Pinpoint the cell where the given text exists, returning its [X, Y] midpoint coordinate. 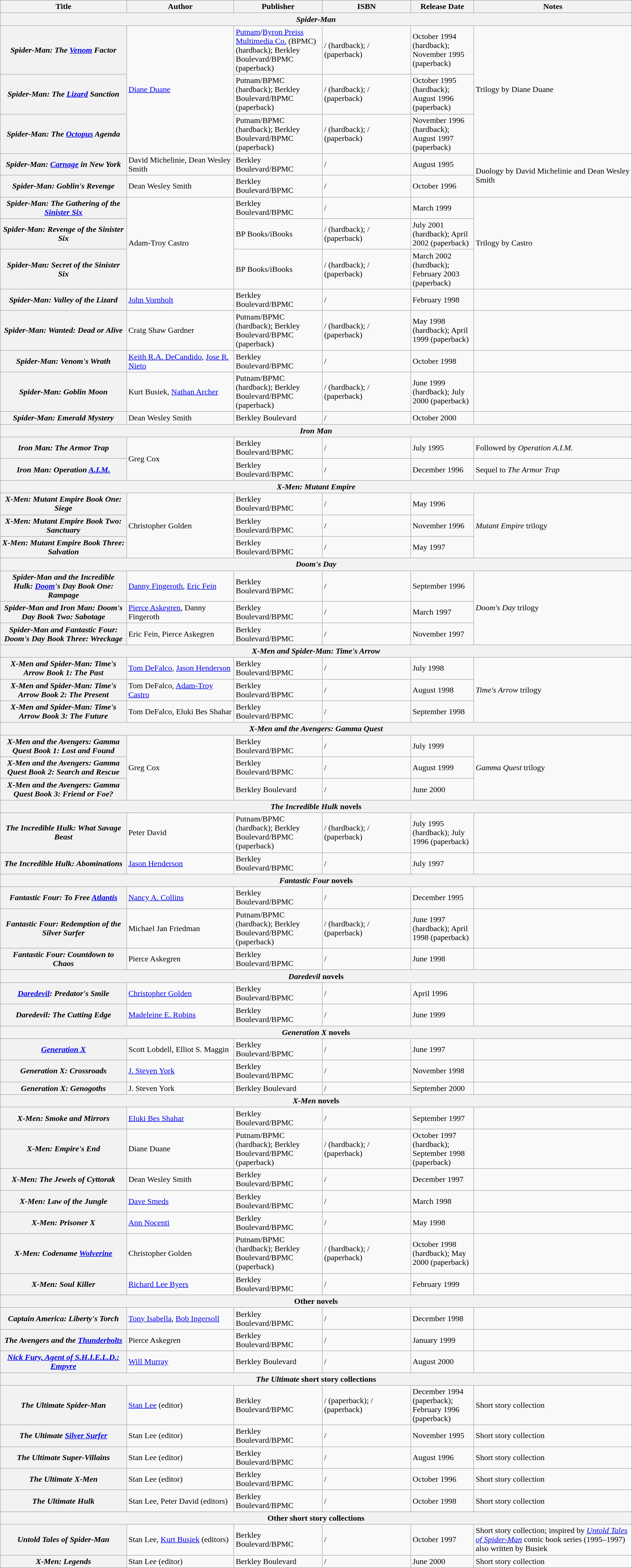
John Vornholt [180, 300]
November 1996 (hardback); August 1997 (paperback) [442, 134]
Captain America: Liberty's Torch [63, 1318]
October 1997 (hardback); September 1998 (paperback) [442, 1149]
March 1997 [442, 612]
Iron Man: Operation A.I.M. [63, 470]
Gamma Quest trilogy [553, 768]
The Avengers and the Thunderbolts [63, 1340]
Spider-Man [316, 19]
Will Murray [180, 1362]
Generation X novels [316, 1032]
Eric Fein, Pierce Askegren [180, 634]
Richard Lee Byers [180, 1284]
Generation X: Genogoths [63, 1088]
Trilogy by Diane Duane [553, 90]
Ann Nocenti [180, 1223]
Madeleine E. Robins [180, 1015]
Author [180, 7]
The Ultimate Silver Surfer [63, 1436]
March 1999 [442, 208]
X-Men and Spider-Man: Time's Arrow Book 1: The Past [63, 668]
Stan Lee, Kurt Busiek (editors) [180, 1540]
The Ultimate Super-Villains [63, 1458]
June 1997 [442, 1049]
Generation X [63, 1049]
Craig Shaw Gardner [180, 330]
Spider-Man: Valley of the Lizard [63, 300]
June 1997 (hardback); April 1998 (paperback) [442, 928]
David Michelinie, Dean Wesley Smith [180, 165]
Duology by David Michelinie and Dean Wesley Smith [553, 175]
Nick Fury, Agent of S.H.I.E.L.D.: Empyre [63, 1362]
Spider-Man: The Lizard Sanction [63, 94]
December 1995 [442, 897]
X-Men: Legends [63, 1561]
Spider-Man: The Octopus Agenda [63, 134]
December 1998 [442, 1318]
March 1998 [442, 1201]
X-Men: The Jewels of Cyttorak [63, 1179]
Kurt Busiek, Nathan Archer [180, 392]
September 1997 [442, 1118]
The Ultimate short story collections [316, 1379]
Tom DeFalco, Jason Henderson [180, 668]
Followed by Operation A.I.M. [553, 448]
May 1998 (hardback); April 1999 (paperback) [442, 330]
June 1998 [442, 959]
Trilogy by Castro [553, 243]
July 1998 [442, 668]
X-Men: Mutant Empire Book Three: Salvation [63, 547]
Doom's Day [316, 564]
Daredevil: The Cutting Edge [63, 1015]
Michael Jan Friedman [180, 928]
October 1998 (hardback); May 2000 (paperback) [442, 1253]
Putnam/Byron Preiss Multimedia Co. (BPMC) (hardback); Berkley Boulevard/BPMC (paperback) [278, 50]
Tony Isabella, Bob Ingersoll [180, 1318]
August 1998 [442, 690]
February 1998 [442, 300]
Short story collection; inspired by Untold Tales of Spider-Man comic book series (1995–1997) also written by Busiek [553, 1540]
Doom's Day trilogy [553, 608]
X-Men: Codename Wolverine [63, 1253]
April 1996 [442, 993]
Spider-Man: Emerald Mystery [63, 418]
Tom DeFalco, Adam-Troy Castro [180, 690]
Fantastic Four novels [316, 880]
September 1998 [442, 712]
Fantastic Four: Countdown to Chaos [63, 959]
Danny Fingeroth, Eric Fein [180, 586]
Spider-Man and the Incredible Hulk: Doom's Day Book One: Rampage [63, 586]
X-Men: Smoke and Mirrors [63, 1118]
October 1995 (hardback); August 1996 (paperback) [442, 94]
X-Men and Spider-Man: Time's Arrow [316, 651]
Jason Henderson [180, 863]
Spider-Man: Venom's Wrath [63, 361]
August 2000 [442, 1362]
November 1996 [442, 526]
X-Men novels [316, 1101]
Adam-Troy Castro [180, 243]
Spider-Man and Iron Man: Doom's Day Book Two: Sabotage [63, 612]
July 1995 [442, 448]
X-Men: Mutant Empire [316, 487]
September 1996 [442, 586]
ISBN [367, 7]
May 1998 [442, 1223]
The Ultimate X-Men [63, 1479]
/ (paperback); / (paperback) [367, 1405]
June 1999 [442, 1015]
Spider-Man: Goblin Moon [63, 392]
Peter David [180, 833]
X-Men and the Avengers: Gamma Quest Book 3: Friend or Foe? [63, 789]
September 2000 [442, 1088]
Stan Lee, Peter David (editors) [180, 1501]
November 1998 [442, 1071]
Daredevil novels [316, 976]
Scott Lobdell, Elliot S. Maggin [180, 1049]
December 1994 (paperback); February 1996 (paperback) [442, 1405]
Dave Smeds [180, 1201]
Title [63, 7]
Mutant Empire trilogy [553, 526]
November 1995 [442, 1436]
August 1999 [442, 768]
X-Men and the Avengers: Gamma Quest Book 2: Search and Rescue [63, 768]
June 1999 (hardback); July 2000 (paperback) [442, 392]
July 1997 [442, 863]
July 1999 [442, 746]
X-Men: Mutant Empire Book One: Siege [63, 504]
Time's Arrow trilogy [553, 690]
March 2002 (hardback); February 2003 (paperback) [442, 269]
Generation X: Crossroads [63, 1071]
December 1997 [442, 1179]
Spider-Man: Wanted: Dead or Alive [63, 330]
Keith R.A. DeCandido, Jose R. Nieto [180, 361]
X-Men and the Avengers: Gamma Quest [316, 729]
Tom DeFalco, Eluki Bes Shahar [180, 712]
X-Men: Soul Killer [63, 1284]
July 1995 (hardback); July 1996 (paperback) [442, 833]
X-Men and Spider-Man: Time's Arrow Book 2: The Present [63, 690]
Spider-Man: The Gathering of the Sinister Six [63, 208]
Fantastic Four: Redemption of the Silver Surfer [63, 928]
X-Men: Prisoner X [63, 1223]
July 2001 (hardback); April 2002 (paperback) [442, 234]
X-Men and Spider-Man: Time's Arrow Book 3: The Future [63, 712]
October 2000 [442, 418]
Sequel to The Armor Trap [553, 470]
The Incredible Hulk novels [316, 806]
Publisher [278, 7]
Untold Tales of Spider-Man [63, 1540]
December 1996 [442, 470]
Spider-Man and Fantastic Four: Doom's Day Book Three: Wreckage [63, 634]
Spider-Man: Secret of the Sinister Six [63, 269]
Notes [553, 7]
Spider-Man: Revenge of the Sinister Six [63, 234]
Daredevil: Predator's Smile [63, 993]
The Incredible Hulk: Abominations [63, 863]
Iron Man [316, 431]
May 1996 [442, 504]
May 1997 [442, 547]
Eluki Bes Shahar [180, 1118]
X-Men and the Avengers: Gamma Quest Book 1: Lost and Found [63, 746]
Other short story collections [316, 1518]
Fantastic Four: To Free Atlantis [63, 897]
Spider-Man: Carnage in New York [63, 165]
The Ultimate Hulk [63, 1501]
Nancy A. Collins [180, 897]
X-Men: Empire's End [63, 1149]
October 1997 [442, 1540]
August 1995 [442, 165]
The Ultimate Spider-Man [63, 1405]
August 1996 [442, 1458]
January 1999 [442, 1340]
October 1994 (hardback); November 1995 (paperback) [442, 50]
February 1999 [442, 1284]
The Incredible Hulk: What Savage Beast [63, 833]
Spider-Man: Goblin's Revenge [63, 186]
Pierce Askegren, Danny Fingeroth [180, 612]
Spider-Man: The Venom Factor [63, 50]
November 1997 [442, 634]
X-Men: Mutant Empire Book Two: Sanctuary [63, 526]
Other novels [316, 1301]
Iron Man: The Armor Trap [63, 448]
X-Men: Law of the Jungle [63, 1201]
Release Date [442, 7]
